Return the [x, y] coordinate for the center point of the cell that contains the specified text.  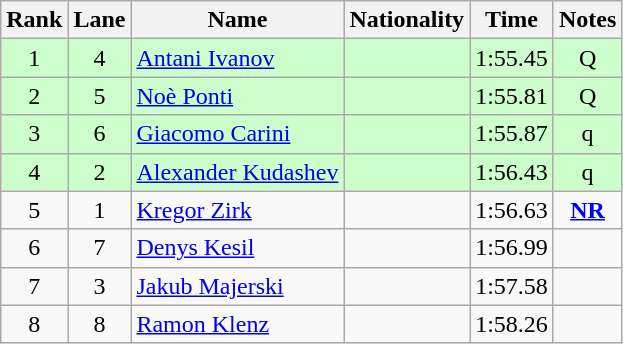
Rank [34, 20]
1:56.99 [512, 248]
1:56.63 [512, 210]
Denys Kesil [238, 248]
Nationality [407, 20]
Time [512, 20]
1:58.26 [512, 324]
Giacomo Carini [238, 134]
Lane [100, 20]
1:55.87 [512, 134]
1:56.43 [512, 172]
Noè Ponti [238, 96]
1:55.81 [512, 96]
1:55.45 [512, 58]
Ramon Klenz [238, 324]
Kregor Zirk [238, 210]
Jakub Majerski [238, 286]
Name [238, 20]
1:57.58 [512, 286]
NR [587, 210]
Alexander Kudashev [238, 172]
Notes [587, 20]
Antani Ivanov [238, 58]
